Determine the (x, y) coordinate at the center of the cell enclosing the given text.  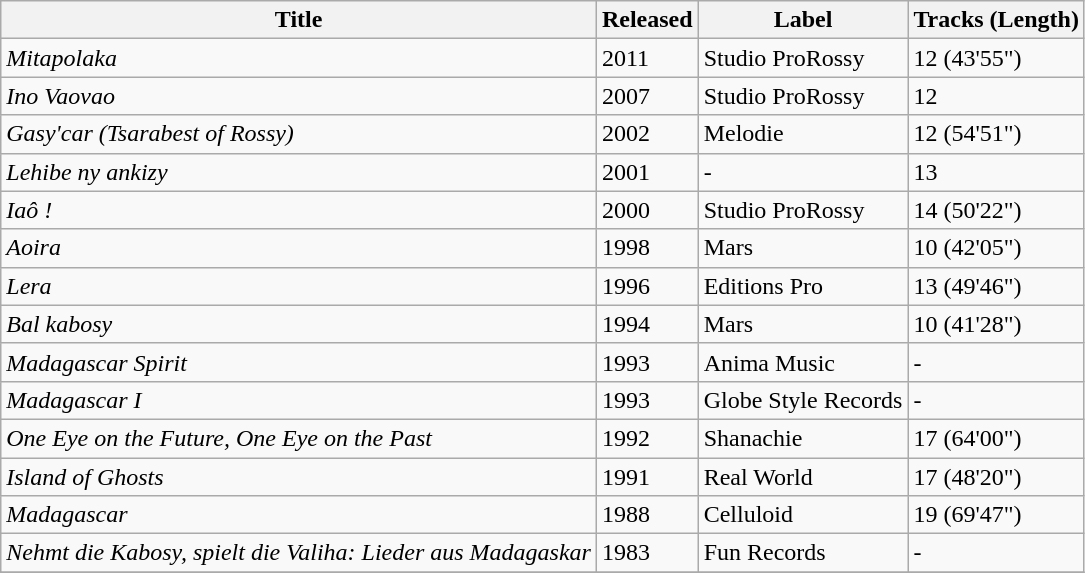
2011 (647, 58)
1988 (647, 515)
Lehibe ny ankizy (299, 172)
Title (299, 20)
Bal kabosy (299, 324)
One Eye on the Future, One Eye on the Past (299, 438)
10 (42'05") (996, 248)
13 (49'46") (996, 286)
13 (996, 172)
Nehmt die Kabosy, spielt die Valiha: Lieder aus Madagaskar (299, 553)
Lera (299, 286)
2002 (647, 134)
Madagascar (299, 515)
Globe Style Records (803, 400)
2001 (647, 172)
1983 (647, 553)
Gasy'car (Tsarabest of Rossy) (299, 134)
2000 (647, 210)
17 (48'20") (996, 477)
17 (64'00") (996, 438)
19 (69'47") (996, 515)
Madagascar I (299, 400)
Melodie (803, 134)
1994 (647, 324)
Celluloid (803, 515)
12 (43'55") (996, 58)
2007 (647, 96)
Label (803, 20)
Released (647, 20)
Ino Vaovao (299, 96)
Madagascar Spirit (299, 362)
Fun Records (803, 553)
1991 (647, 477)
Anima Music (803, 362)
Shanachie (803, 438)
12 (54'51") (996, 134)
12 (996, 96)
Editions Pro (803, 286)
Aoira (299, 248)
Real World (803, 477)
1996 (647, 286)
Iaô ! (299, 210)
Tracks (Length) (996, 20)
Mitapolaka (299, 58)
Island of Ghosts (299, 477)
1992 (647, 438)
1998 (647, 248)
14 (50'22") (996, 210)
10 (41'28") (996, 324)
